Determine the (x, y) coordinate at the center of the cell enclosing the given text.  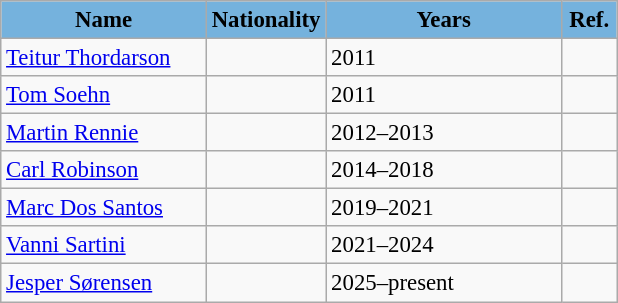
Martin Rennie (104, 133)
Jesper Sørensen (104, 283)
Vanni Sartini (104, 245)
2025–present (444, 283)
Ref. (589, 20)
2014–2018 (444, 170)
Marc Dos Santos (104, 208)
2021–2024 (444, 245)
Teitur Thordarson (104, 58)
Carl Robinson (104, 170)
2012–2013 (444, 133)
Nationality (266, 20)
Years (444, 20)
Tom Soehn (104, 95)
Name (104, 20)
2019–2021 (444, 208)
